Determine the [x, y] coordinate at the center of the cell enclosing the given text.  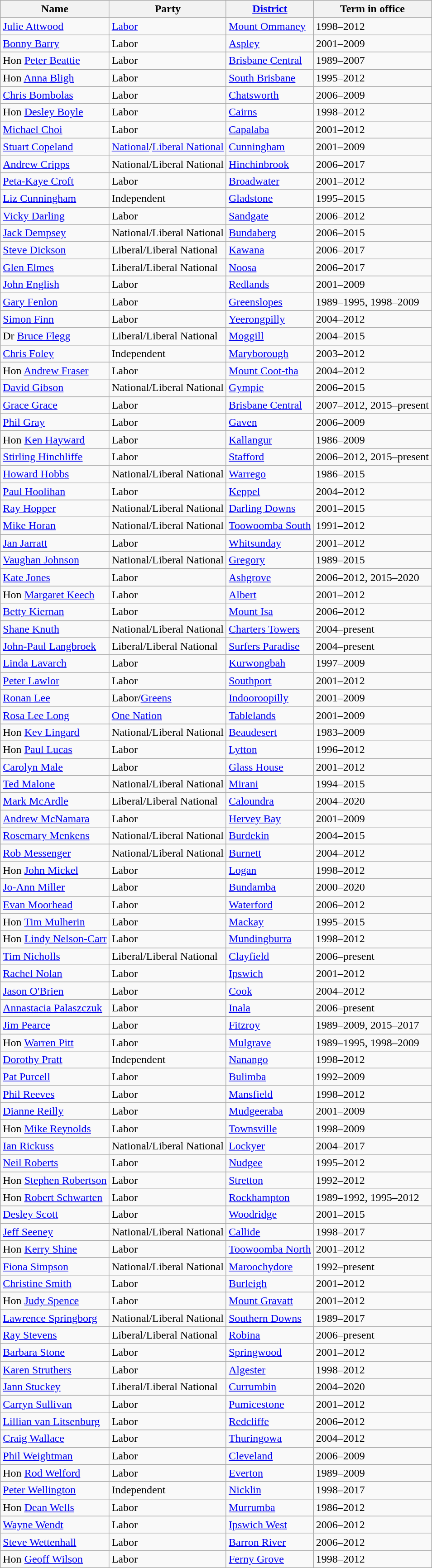
David Gibson [55, 388]
Cook [270, 991]
Nudgee [270, 1163]
Mount Isa [270, 612]
Linda Lavarch [55, 663]
Hinchinbrook [270, 164]
Term in office [372, 9]
Lockyer [270, 1146]
Indooroopilly [270, 698]
Jack Dempsey [55, 233]
1989–2009 [372, 1473]
Phil Gray [55, 422]
1986–2015 [372, 474]
1986–2009 [372, 439]
1989–1992, 1995–2012 [372, 1197]
Wayne Wendt [55, 1525]
Jason O'Brien [55, 991]
John English [55, 285]
Simon Finn [55, 319]
Howard Hobbs [55, 474]
Tim Nicholls [55, 956]
Dr Bruce Flegg [55, 336]
Rockhampton [270, 1197]
Kallangur [270, 439]
Algester [270, 1370]
Noosa [270, 267]
Hon Desley Boyle [55, 112]
Glass House [270, 767]
Grace Grace [55, 405]
Andrew McNamara [55, 819]
Carryn Sullivan [55, 1404]
Hon Mike Reynolds [55, 1129]
Julie Attwood [55, 26]
Hon Lindy Nelson-Carr [55, 939]
Gympie [270, 388]
Moggill [270, 336]
Glen Elmes [55, 267]
1989–2007 [372, 61]
Bundamba [270, 887]
Barron River [270, 1542]
Mudgeeraba [270, 1111]
John-Paul Langbroek [55, 646]
1989–2015 [372, 560]
2000–2020 [372, 887]
Mount Ommaney [270, 26]
Hon John Mickel [55, 870]
Hon Robert Schwarten [55, 1197]
Beaudesert [270, 732]
Ronan Lee [55, 698]
Callide [270, 1232]
Burnett [270, 853]
Maryborough [270, 353]
Peter Lawlor [55, 681]
Currumbin [270, 1387]
Townsville [270, 1129]
2006–2012, 2015–2020 [372, 577]
Hon Warren Pitt [55, 1042]
Mike Horan [55, 526]
Cairns [270, 112]
Christine Smith [55, 1283]
Darling Downs [270, 509]
Murrumba [270, 1507]
Hon Geoff Wilson [55, 1559]
Hon Anna Bligh [55, 78]
Pat Purcell [55, 1077]
Ferny Grove [270, 1559]
Gary Fenlon [55, 302]
Hervey Bay [270, 819]
Michael Choi [55, 129]
Hon Stephen Robertson [55, 1180]
Greenslopes [270, 302]
Albert [270, 595]
Kawana [270, 250]
Capalaba [270, 129]
Rob Messenger [55, 853]
Name [55, 9]
1998–2009 [372, 1129]
Dianne Reilly [55, 1111]
Andrew Cripps [55, 164]
Clayfield [270, 956]
Peter Wellington [55, 1490]
Jeff Seeney [55, 1232]
Charters Towers [270, 629]
Tablelands [270, 715]
1996–2012 [372, 749]
Chatsworth [270, 95]
Rosa Lee Long [55, 715]
Chris Bombolas [55, 95]
Ashgrove [270, 577]
Gladstone [270, 198]
Steve Dickson [55, 250]
District [270, 9]
Lytton [270, 749]
Annastacia Palaszczuk [55, 1008]
Dorothy Pratt [55, 1060]
Mount Coot-tha [270, 371]
Barbara Stone [55, 1353]
Logan [270, 870]
2004–2017 [372, 1146]
Karen Struthers [55, 1370]
Caloundra [270, 801]
Jann Stuckey [55, 1387]
Rachel Nolan [55, 973]
Ian Rickuss [55, 1146]
Desley Scott [55, 1215]
Aspley [270, 43]
Fitzroy [270, 1025]
Toowoomba South [270, 526]
Kurwongbah [270, 663]
Hon Peter Beattie [55, 61]
Hon Tim Mulherin [55, 922]
2006–2012, 2015–present [372, 457]
Mulgrave [270, 1042]
Waterford [270, 905]
Broadwater [270, 181]
Burleigh [270, 1283]
Nicklin [270, 1490]
One Nation [168, 715]
Pumicestone [270, 1404]
Redlands [270, 285]
Cleveland [270, 1456]
Peta-Kaye Croft [55, 181]
Inala [270, 1008]
Surfers Paradise [270, 646]
2003–2012 [372, 353]
Ray Hopper [55, 509]
Mansfield [270, 1094]
Stuart Copeland [55, 147]
Gaven [270, 422]
2007–2012, 2015–present [372, 405]
Yeerongpilly [270, 319]
1986–2012 [372, 1507]
Hon Kerry Shine [55, 1249]
Ipswich [270, 973]
Vaughan Johnson [55, 560]
Ipswich West [270, 1525]
Thuringowa [270, 1439]
1989–2009, 2015–2017 [372, 1025]
Jim Pearce [55, 1025]
Everton [270, 1473]
1992–2012 [372, 1180]
Jan Jarratt [55, 543]
Southport [270, 681]
1991–2012 [372, 526]
Carolyn Male [55, 767]
Mirani [270, 784]
Hon Margaret Keech [55, 595]
Hon Ken Hayward [55, 439]
Evan Moorhead [55, 905]
1992–present [372, 1266]
Mackay [270, 922]
Stretton [270, 1180]
Springwood [270, 1353]
Gregory [270, 560]
Phil Weightman [55, 1456]
Jo-Ann Miller [55, 887]
Bonny Barry [55, 43]
Hon Dean Wells [55, 1507]
Robina [270, 1335]
1994–2015 [372, 784]
Hon Kev Lingard [55, 732]
Liz Cunningham [55, 198]
Lillian van Litsenburg [55, 1421]
1983–2009 [372, 732]
Craig Wallace [55, 1439]
Betty Kiernan [55, 612]
Bundaberg [270, 233]
Stafford [270, 457]
Steve Wettenhall [55, 1542]
Shane Knuth [55, 629]
Vicky Darling [55, 216]
Neil Roberts [55, 1163]
Hon Paul Lucas [55, 749]
Bulimba [270, 1077]
Chris Foley [55, 353]
Paul Hoolihan [55, 491]
Keppel [270, 491]
Whitsunday [270, 543]
Hon Andrew Fraser [55, 371]
Labor/Greens [168, 698]
1989–2017 [372, 1318]
1992–2009 [372, 1077]
Kate Jones [55, 577]
Burdekin [270, 836]
Mark McArdle [55, 801]
Mount Gravatt [270, 1301]
Stirling Hinchliffe [55, 457]
Maroochydore [270, 1266]
Toowoomba North [270, 1249]
Southern Downs [270, 1318]
Phil Reeves [55, 1094]
Nanango [270, 1060]
Mundingburra [270, 939]
1997–2009 [372, 663]
Redcliffe [270, 1421]
Cunningham [270, 147]
Ray Stevens [55, 1335]
Woodridge [270, 1215]
Fiona Simpson [55, 1266]
Lawrence Springborg [55, 1318]
Party [168, 9]
Warrego [270, 474]
Ted Malone [55, 784]
Sandgate [270, 216]
Hon Rod Welford [55, 1473]
South Brisbane [270, 78]
Rosemary Menkens [55, 836]
Hon Judy Spence [55, 1301]
